Search for the cell housing the specified text and yield its (X, Y) center coordinate. 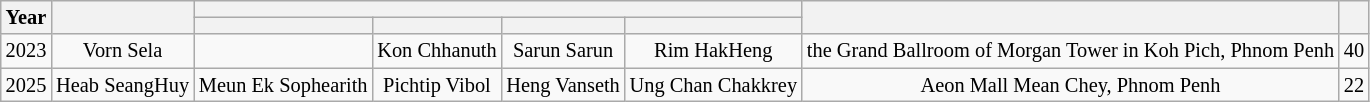
22 (1354, 85)
Vorn Sela (122, 51)
Pichtip Vibol (436, 85)
Kon Chhanuth (436, 51)
2023 (26, 51)
Sarun Sarun (564, 51)
Heng Vanseth (564, 85)
Rim HakHeng (714, 51)
Heab SeangHuy (122, 85)
Aeon Mall Mean Chey, Phnom Penh (1070, 85)
Meun Ek Sophearith (283, 85)
the Grand Ballroom of Morgan Tower in Koh Pich, Phnom Penh (1070, 51)
Ung Chan Chakkrey (714, 85)
Year (26, 17)
40 (1354, 51)
2025 (26, 85)
